Capture the cell that displays the provided text and extract its [X, Y] central coordinate. 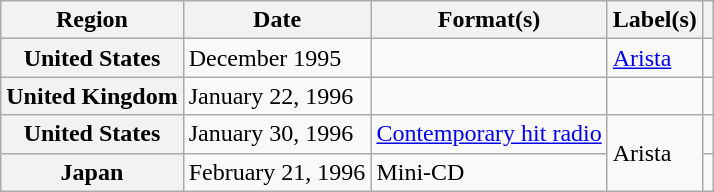
Label(s) [654, 20]
December 1995 [277, 58]
Region [92, 20]
Date [277, 20]
Contemporary hit radio [489, 134]
United Kingdom [92, 96]
January 30, 1996 [277, 134]
Mini-CD [489, 172]
January 22, 1996 [277, 96]
Japan [92, 172]
Format(s) [489, 20]
February 21, 1996 [277, 172]
